Find where the given text appears and provide that cell's center as [x, y] coordinate. 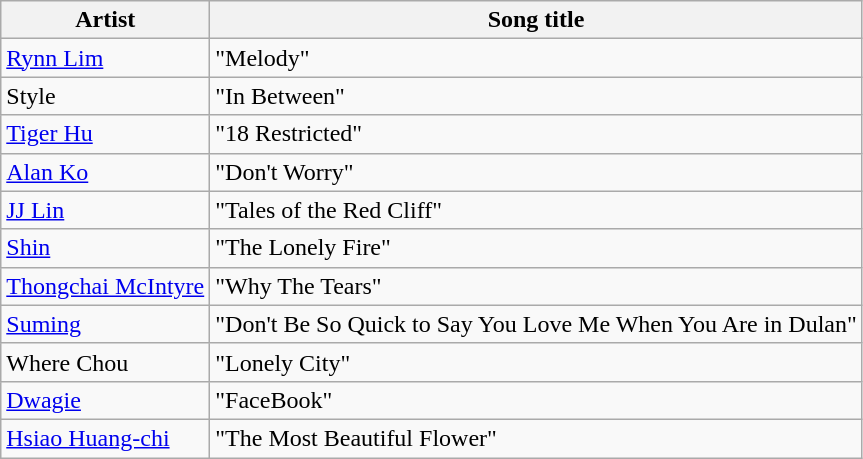
Alan Ko [106, 172]
Where Chou [106, 362]
Artist [106, 20]
"FaceBook" [536, 400]
Tiger Hu [106, 134]
"Don't Be So Quick to Say You Love Me When You Are in Dulan" [536, 324]
JJ Lin [106, 210]
Hsiao Huang-chi [106, 438]
Style [106, 96]
"Melody" [536, 58]
"Don't Worry" [536, 172]
Rynn Lim [106, 58]
"Lonely City" [536, 362]
"In Between" [536, 96]
"The Most Beautiful Flower" [536, 438]
"18 Restricted" [536, 134]
Dwagie [106, 400]
Shin [106, 248]
"The Lonely Fire" [536, 248]
"Why The Tears" [536, 286]
"Tales of the Red Cliff" [536, 210]
Song title [536, 20]
Thongchai McIntyre [106, 286]
Suming [106, 324]
